Detect which cell encompasses the target text, then output its (X, Y) center coordinate. 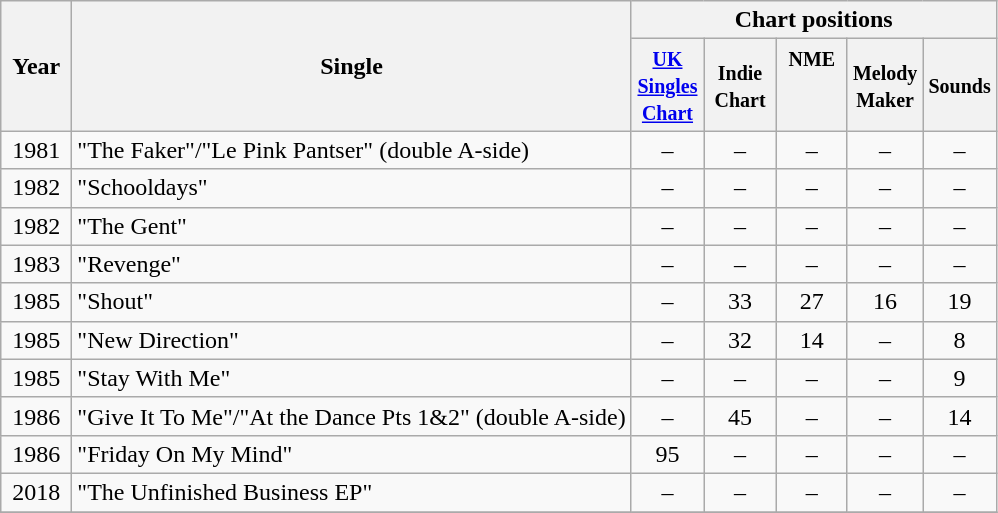
"New Direction" (352, 340)
95 (668, 454)
33 (740, 302)
45 (740, 416)
"Revenge" (352, 264)
1981 (36, 150)
19 (960, 302)
"Give It To Me"/"At the Dance Pts 1&2" (double A-side) (352, 416)
Single (352, 66)
32 (740, 340)
Sounds (960, 85)
8 (960, 340)
"Schooldays" (352, 188)
Melody Maker (884, 85)
NME (812, 85)
"The Gent" (352, 226)
27 (812, 302)
1983 (36, 264)
16 (884, 302)
"Friday On My Mind" (352, 454)
9 (960, 378)
"Stay With Me" (352, 378)
2018 (36, 492)
"Shout" (352, 302)
"The Faker"/"Le Pink Pantser" (double A-side) (352, 150)
"The Unfinished Business EP" (352, 492)
Year (36, 66)
Chart positions (814, 20)
Indie Chart (740, 85)
UK Singles Chart (668, 85)
